Return [X, Y] of the center of cell containing provided text 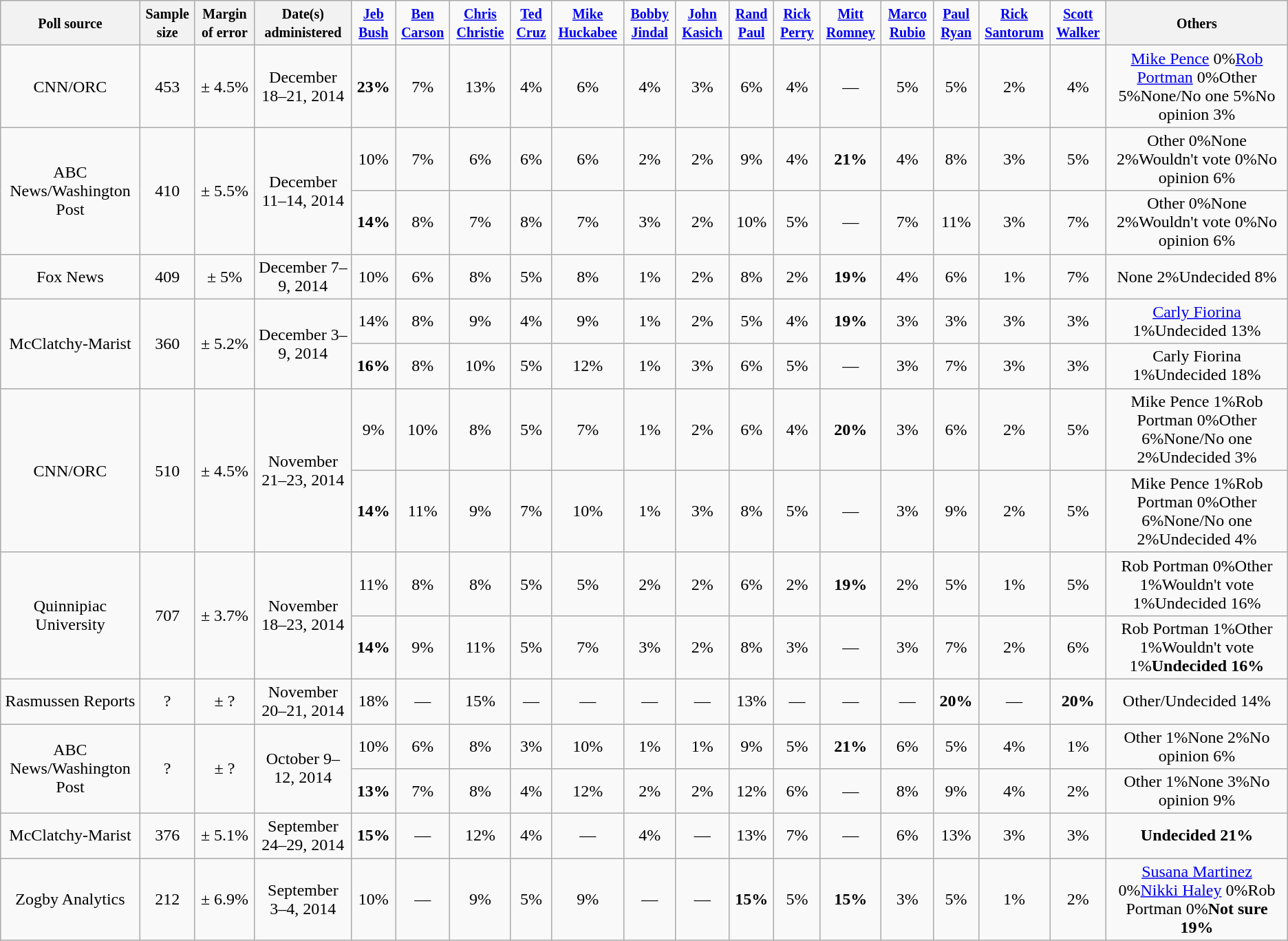
September 3–4, 2014 [303, 899]
Paul Ryan [956, 23]
212 [167, 899]
Susana Martinez 0%Nikki Haley 0%Rob Portman 0%Not sure 19% [1197, 899]
Ben Carson [422, 23]
Sample size [167, 23]
± 6.9% [224, 899]
Zogby Analytics [70, 899]
510 [167, 470]
± 5.1% [224, 836]
November 18–23, 2014 [303, 615]
December 3–9, 2014 [303, 343]
Marco Rubio [908, 23]
Rick Santorum [1014, 23]
Other/Undecided 14% [1197, 701]
December 11–14, 2014 [303, 191]
Mitt Romney [850, 23]
Quinnipiac University [70, 615]
707 [167, 615]
September 24–29, 2014 [303, 836]
Bobby Jindal [650, 23]
Rasmussen Reports [70, 701]
± 5% [224, 277]
Date(s) administered [303, 23]
Others [1197, 23]
Rick Perry [797, 23]
± 3.7% [224, 615]
Other 1%None 2%No opinion 6% [1197, 746]
Carly Fiorina 1%Undecided 18% [1197, 366]
360 [167, 343]
376 [167, 836]
23% [374, 87]
409 [167, 277]
December 18–21, 2014 [303, 87]
Poll source [70, 23]
± 5.2% [224, 343]
Undecided 21% [1197, 836]
None 2%Undecided 8% [1197, 277]
Fox News [70, 277]
Rob Portman 1%Other 1%Wouldn't vote 1%Undecided 16% [1197, 647]
November 21–23, 2014 [303, 470]
October 9–12, 2014 [303, 769]
Mike Huckabee [588, 23]
453 [167, 87]
16% [374, 366]
Rand Paul [751, 23]
Ted Cruz [531, 23]
Jeb Bush [374, 23]
Chris Christie [480, 23]
Mike Pence 1%Rob Portman 0%Other 6%None/No one 2%Undecided 4% [1197, 511]
Other 1%None 3%No opinion 9% [1197, 792]
John Kasich [702, 23]
410 [167, 191]
Margin of error [224, 23]
Scott Walker [1078, 23]
Carly Fiorina 1%Undecided 13% [1197, 321]
Rob Portman 0%Other 1%Wouldn't vote 1%Undecided 16% [1197, 584]
18% [374, 701]
November 20–21, 2014 [303, 701]
Mike Pence 0%Rob Portman 0%Other 5%None/No one 5%No opinion 3% [1197, 87]
Mike Pence 1%Rob Portman 0%Other 6%None/No one 2%Undecided 3% [1197, 430]
December 7–9, 2014 [303, 277]
± 5.5% [224, 191]
